Provide the [x, y] coordinate of the cell's center where the given text is located.  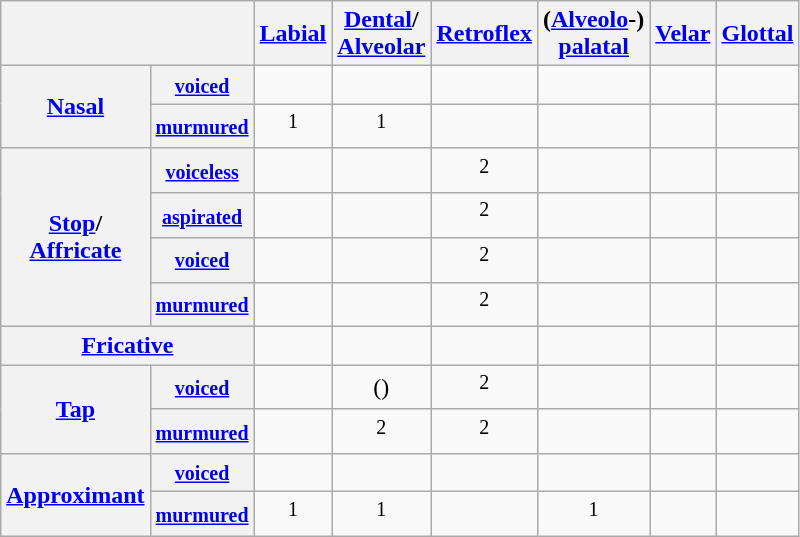
aspirated [202, 216]
Dental/Alveolar [382, 34]
Labial [293, 34]
Nasal [76, 108]
Retroflex [484, 34]
Fricative [128, 346]
Approximant [76, 496]
Velar [683, 34]
Glottal [758, 34]
(Alveolo-)palatal [593, 34]
Tap [76, 410]
Stop/Affricate [76, 237]
() [382, 388]
voiceless [202, 170]
